Capture the cell that displays the provided text and extract its [x, y] central coordinate. 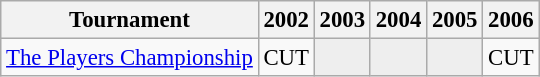
2004 [398, 20]
Tournament [130, 20]
The Players Championship [130, 58]
2002 [286, 20]
2003 [342, 20]
2006 [511, 20]
2005 [455, 20]
